For the text-containing cell, return its midpoint in [X, Y] coordinate format. 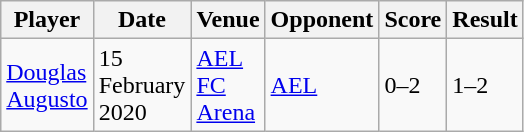
1–2 [485, 85]
Douglas Augusto [47, 85]
Player [47, 20]
Date [142, 20]
AEL FC Arena [228, 85]
Venue [228, 20]
15 February 2020 [142, 85]
Opponent [322, 20]
AEL [322, 85]
Score [413, 20]
0–2 [413, 85]
Result [485, 20]
